Search for the cell housing the specified text and yield its (X, Y) center coordinate. 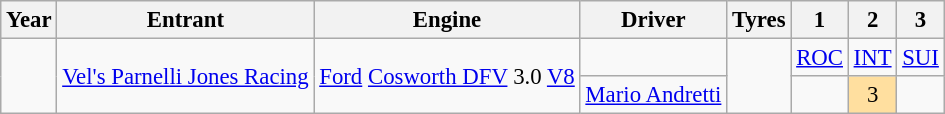
Tyres (759, 20)
Ford Cosworth DFV 3.0 V8 (447, 76)
INT (872, 58)
Engine (447, 20)
1 (820, 20)
Mario Andretti (654, 95)
Driver (654, 20)
Year (29, 20)
SUI (920, 58)
ROC (820, 58)
2 (872, 20)
Vel's Parnelli Jones Racing (186, 76)
Entrant (186, 20)
